Pinpoint the cell where the given text exists, returning its [X, Y] midpoint coordinate. 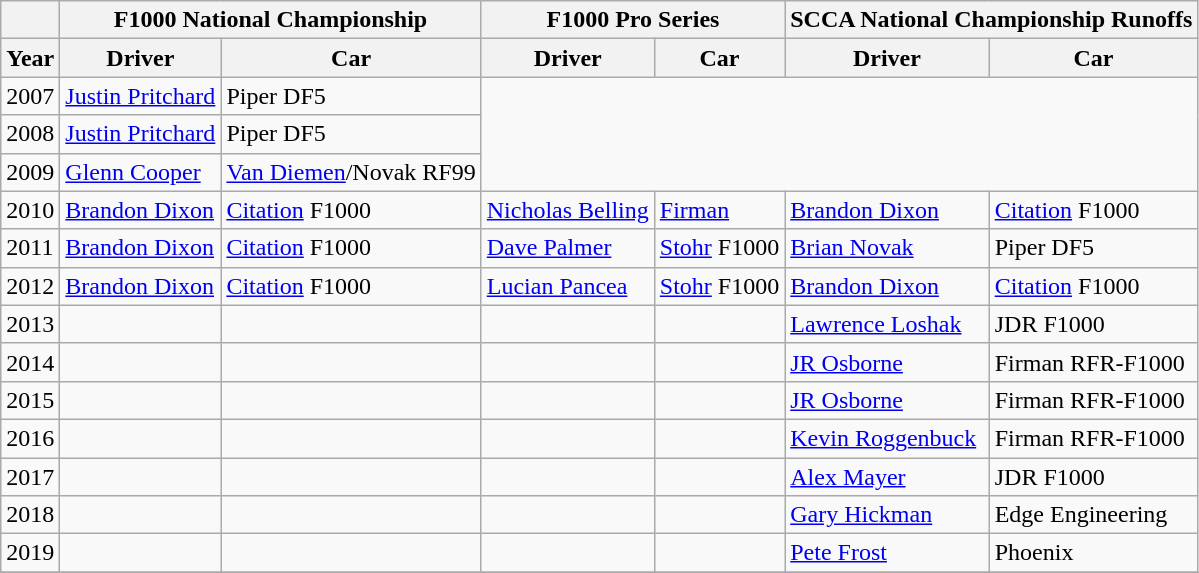
Dave Palmer [568, 248]
Firman [719, 210]
Lucian Pancea [568, 286]
2016 [30, 438]
Brian Novak [887, 248]
2014 [30, 362]
SCCA National Championship Runoffs [992, 20]
Nicholas Belling [568, 210]
2015 [30, 400]
Pete Frost [887, 553]
Year [30, 58]
Gary Hickman [887, 515]
F1000 Pro Series [632, 20]
Glenn Cooper [140, 172]
2013 [30, 324]
Alex Mayer [887, 477]
2010 [30, 210]
2011 [30, 248]
Phoenix [1094, 553]
2019 [30, 553]
Lawrence Loshak [887, 324]
Kevin Roggenbuck [887, 438]
2012 [30, 286]
2008 [30, 134]
Edge Engineering [1094, 515]
2009 [30, 172]
2007 [30, 96]
Van Diemen/Novak RF99 [351, 172]
F1000 National Championship [270, 20]
2017 [30, 477]
2018 [30, 515]
